Capture the cell that displays the provided text and extract its (X, Y) central coordinate. 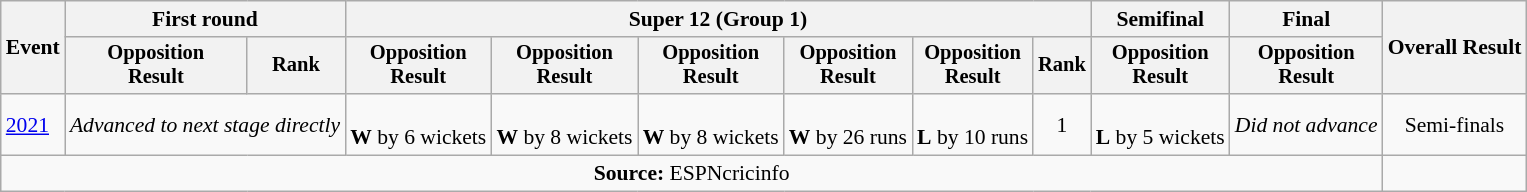
1 (1062, 124)
First round (205, 19)
W by 26 runs (848, 124)
Did not advance (1306, 124)
Final (1306, 19)
Semifinal (1160, 19)
Event (33, 48)
L by 10 runs (972, 124)
L by 5 wickets (1160, 124)
Semi-finals (1455, 124)
Source: ESPNcricinfo (692, 174)
W by 6 wickets (418, 124)
Overall Result (1455, 48)
2021 (33, 124)
Super 12 (Group 1) (718, 19)
Advanced to next stage directly (205, 124)
